From the cell containing the given text, extract its center point as [X, Y] coordinate. 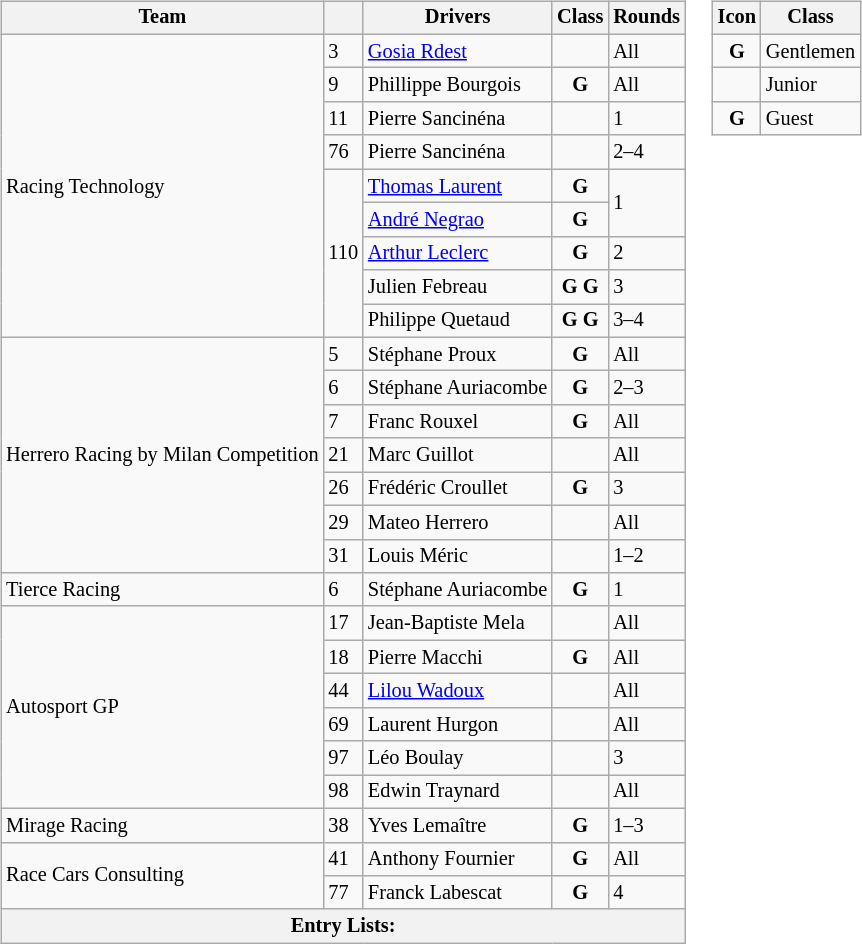
1–2 [646, 556]
3–4 [646, 321]
7 [344, 422]
Gosia Rdest [458, 51]
Tierce Racing [162, 590]
Thomas Laurent [458, 186]
Pierre Macchi [458, 657]
Edwin Traynard [458, 792]
Philippe Quetaud [458, 321]
2–3 [646, 388]
29 [344, 522]
Racing Technology [162, 186]
97 [344, 758]
1–3 [646, 825]
Phillippe Bourgois [458, 85]
Lilou Wadoux [458, 691]
11 [344, 119]
Team [162, 18]
Autosport GP [162, 707]
69 [344, 724]
Gentlemen [810, 51]
17 [344, 623]
Frédéric Croullet [458, 489]
Franck Labescat [458, 893]
Drivers [458, 18]
Jean-Baptiste Mela [458, 623]
41 [344, 859]
Mirage Racing [162, 825]
Herrero Racing by Milan Competition [162, 455]
Julien Febreau [458, 287]
2 [646, 253]
Laurent Hurgon [458, 724]
21 [344, 455]
Icon [737, 18]
Guest [810, 119]
4 [646, 893]
Louis Méric [458, 556]
Race Cars Consulting [162, 876]
Stéphane Proux [458, 354]
2–4 [646, 152]
Léo Boulay [458, 758]
Arthur Leclerc [458, 253]
18 [344, 657]
Rounds [646, 18]
76 [344, 152]
Junior [810, 85]
Marc Guillot [458, 455]
Mateo Herrero [458, 522]
André Negrao [458, 220]
Franc Rouxel [458, 422]
Anthony Fournier [458, 859]
26 [344, 489]
Entry Lists: [343, 926]
5 [344, 354]
Yves Lemaître [458, 825]
77 [344, 893]
9 [344, 85]
98 [344, 792]
110 [344, 253]
44 [344, 691]
31 [344, 556]
38 [344, 825]
